Return the [x, y] coordinate for the center point of the cell that contains the specified text.  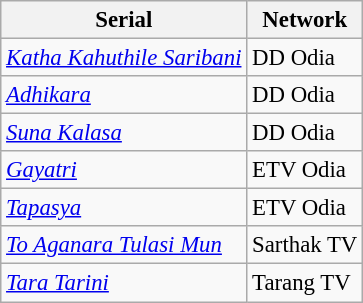
Serial [124, 20]
Tarang TV [305, 283]
Network [305, 20]
Tara Tarini [124, 283]
Tapasya [124, 208]
To Aganara Tulasi Mun [124, 245]
Adhikara [124, 95]
Katha Kahuthile Saribani [124, 58]
Gayatri [124, 170]
Sarthak TV [305, 245]
Suna Kalasa [124, 133]
